Return the (X, Y) coordinate for the center point of the cell that contains the specified text.  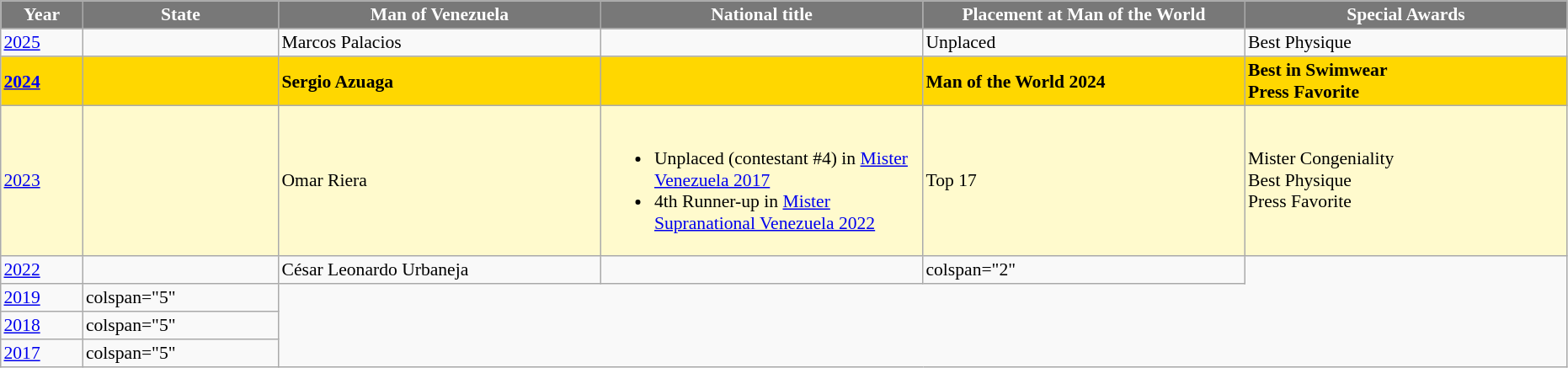
State (180, 15)
2022 (42, 269)
Best Physique (1405, 42)
Best in Swimwear Press Favorite (1405, 81)
2019 (42, 296)
Marcos Palacios (440, 42)
Omar Riera (440, 180)
Top 17 (1084, 180)
2017 (42, 352)
2024 (42, 81)
Man of Venezuela (440, 15)
Sergio Azuaga (440, 81)
Unplaced (contestant #4) in Mister Venezuela 20174th Runner-up in Mister Supranational Venezuela 2022 (761, 180)
Placement at Man of the World (1084, 15)
2023 (42, 180)
colspan="2" (1084, 269)
2025 (42, 42)
Unplaced (1084, 42)
2018 (42, 325)
Mister Congeniality Best Physique Press Favorite (1405, 180)
National title (761, 15)
César Leonardo Urbaneja (440, 269)
Special Awards (1405, 15)
Year (42, 15)
Man of the World 2024 (1084, 81)
